Identify which cell holds the provided text, then report its [x, y] central coordinate. 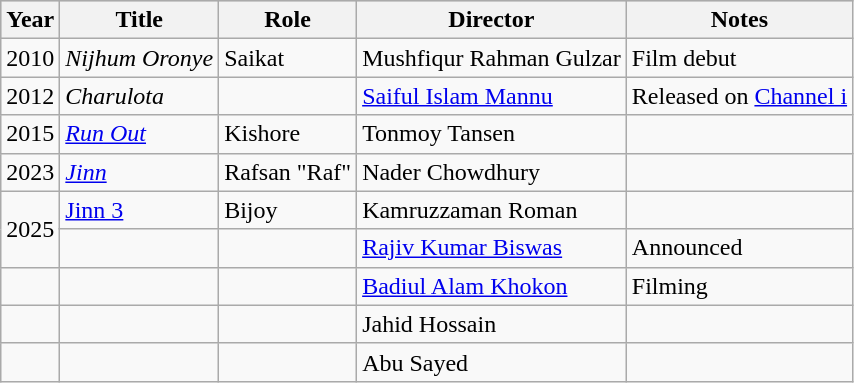
Notes [739, 20]
Role [288, 20]
Director [492, 20]
2025 [30, 229]
2023 [30, 172]
Kishore [288, 134]
2015 [30, 134]
Run Out [140, 134]
Jinn [140, 172]
Rafsan "Raf" [288, 172]
Saikat [288, 58]
Badiul Alam Khokon [492, 286]
Rajiv Kumar Biswas [492, 248]
Year [30, 20]
Announced [739, 248]
Title [140, 20]
Bijoy [288, 210]
Jahid Hossain [492, 324]
Jinn 3 [140, 210]
Nijhum Oronye [140, 58]
Charulota [140, 96]
Saiful Islam Mannu [492, 96]
Abu Sayed [492, 362]
Nader Chowdhury [492, 172]
Tonmoy Tansen [492, 134]
2010 [30, 58]
Released on Channel i [739, 96]
Kamruzzaman Roman [492, 210]
Filming [739, 286]
2012 [30, 96]
Film debut [739, 58]
Mushfiqur Rahman Gulzar [492, 58]
